Determine the [x, y] coordinate at the center of the cell enclosing the given text.  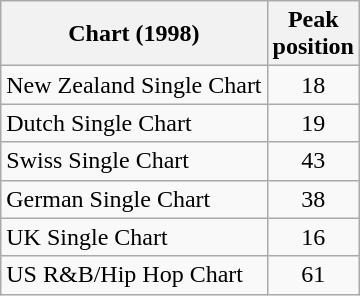
US R&B/Hip Hop Chart [134, 275]
Chart (1998) [134, 34]
19 [313, 123]
Swiss Single Chart [134, 161]
43 [313, 161]
Peakposition [313, 34]
61 [313, 275]
UK Single Chart [134, 237]
18 [313, 85]
Dutch Single Chart [134, 123]
38 [313, 199]
New Zealand Single Chart [134, 85]
16 [313, 237]
German Single Chart [134, 199]
